Return the (X, Y) coordinate for the center point of the cell that contains the specified text.  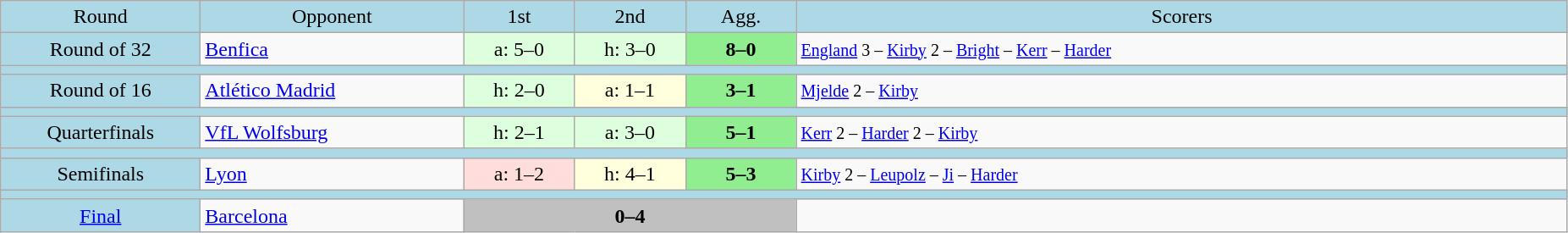
Benfica (332, 49)
Barcelona (332, 215)
Final (101, 215)
a: 1–2 (520, 174)
Mjelde 2 – Kirby (1181, 91)
Quarterfinals (101, 132)
3–1 (741, 91)
5–3 (741, 174)
Kerr 2 – Harder 2 – Kirby (1181, 132)
Scorers (1181, 17)
0–4 (630, 215)
Round of 16 (101, 91)
a: 3–0 (630, 132)
5–1 (741, 132)
Semifinals (101, 174)
Kirby 2 – Leupolz – Ji – Harder (1181, 174)
h: 3–0 (630, 49)
a: 1–1 (630, 91)
Opponent (332, 17)
VfL Wolfsburg (332, 132)
Lyon (332, 174)
Agg. (741, 17)
Round (101, 17)
h: 4–1 (630, 174)
Round of 32 (101, 49)
England 3 – Kirby 2 – Bright – Kerr – Harder (1181, 49)
h: 2–0 (520, 91)
2nd (630, 17)
h: 2–1 (520, 132)
a: 5–0 (520, 49)
8–0 (741, 49)
Atlético Madrid (332, 91)
1st (520, 17)
